Provide the (X, Y) coordinate of the cell's center where the given text is located.  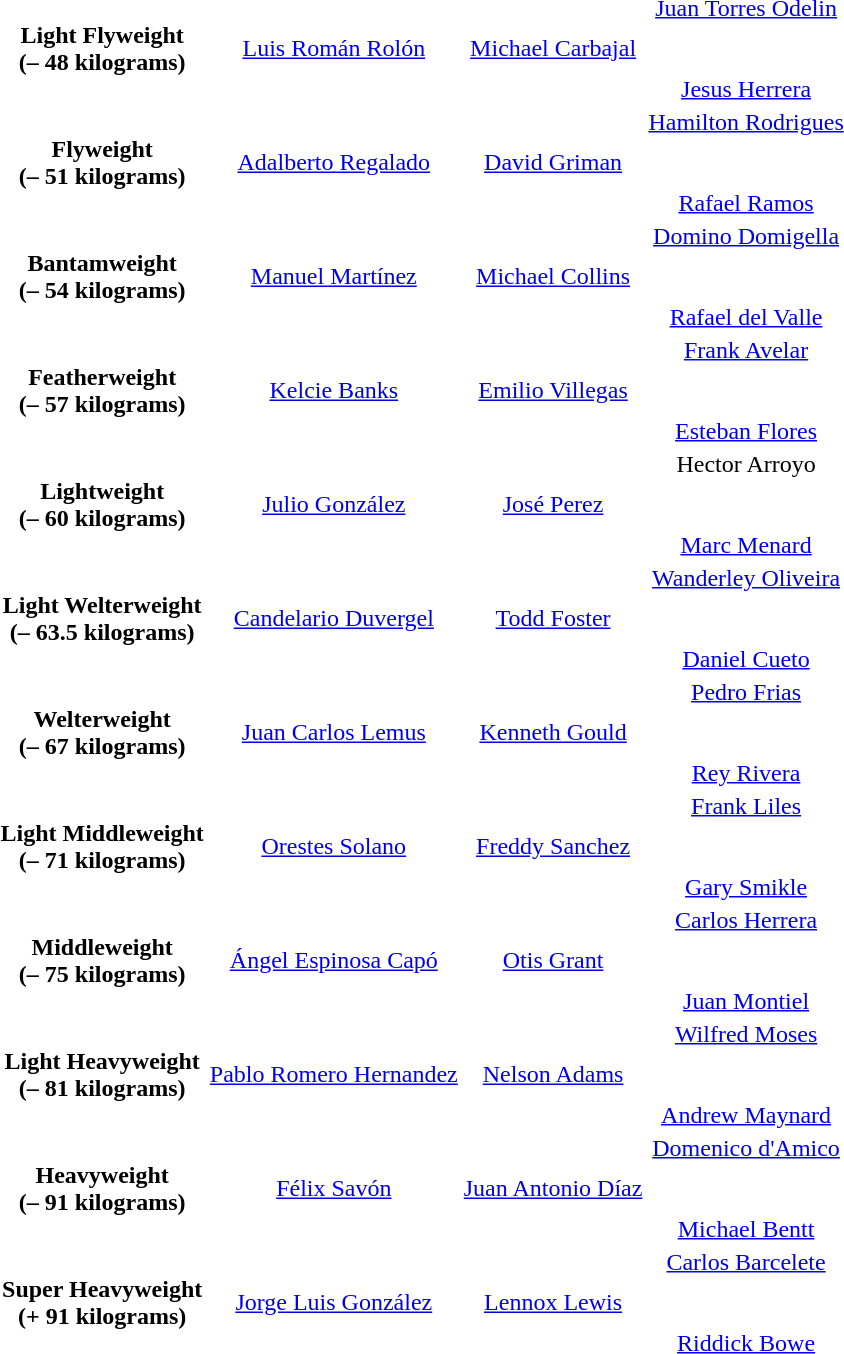
Juan Carlos Lemus (334, 732)
Adalberto Regalado (334, 162)
Otis Grant (553, 960)
Kenneth Gould (553, 732)
Emilio Villegas (553, 390)
Kelcie Banks (334, 390)
Michael Collins (553, 276)
Pablo Romero Hernandez (334, 1074)
Nelson Adams (553, 1074)
Orestes Solano (334, 846)
Félix Savón (334, 1188)
Ángel Espinosa Capó (334, 960)
Juan Antonio Díaz (553, 1188)
Candelario Duvergel (334, 618)
Todd Foster (553, 618)
Manuel Martínez (334, 276)
Freddy Sanchez (553, 846)
José Perez (553, 504)
Julio González (334, 504)
David Griman (553, 162)
